Output the [x, y] coordinate of the center of the cell containing the given text.  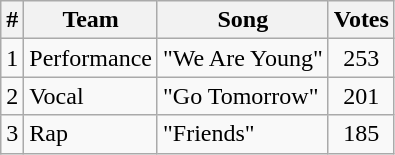
253 [361, 58]
3 [12, 134]
Votes [361, 20]
"Go Tomorrow" [242, 96]
Song [242, 20]
1 [12, 58]
2 [12, 96]
Team [91, 20]
"We Are Young" [242, 58]
"Friends" [242, 134]
Vocal [91, 96]
201 [361, 96]
185 [361, 134]
Rap [91, 134]
Performance [91, 58]
# [12, 20]
